Search for the cell housing the specified text and yield its [x, y] center coordinate. 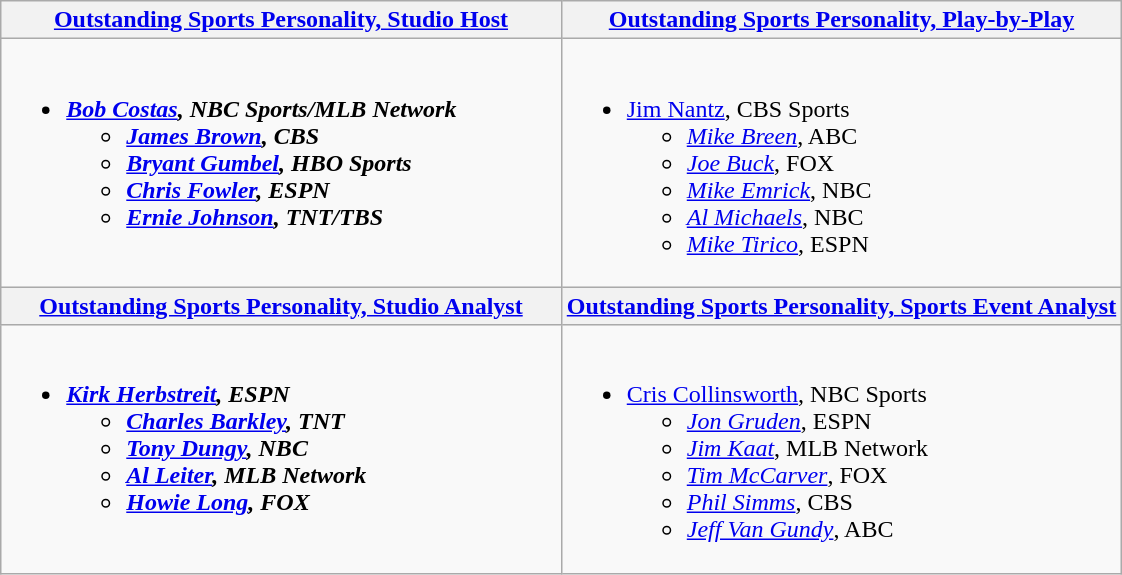
Jim Nantz, CBS SportsMike Breen, ABCJoe Buck, FOXMike Emrick, NBCAl Michaels, NBCMike Tirico, ESPN [841, 163]
Cris Collinsworth, NBC SportsJon Gruden, ESPNJim Kaat, MLB NetworkTim McCarver, FOXPhil Simms, CBSJeff Van Gundy, ABC [841, 449]
Outstanding Sports Personality, Play-by-Play [841, 20]
Kirk Herbstreit, ESPNCharles Barkley, TNTTony Dungy, NBCAl Leiter, MLB NetworkHowie Long, FOX [281, 449]
Outstanding Sports Personality, Studio Analyst [281, 306]
Outstanding Sports Personality, Studio Host [281, 20]
Outstanding Sports Personality, Sports Event Analyst [841, 306]
Bob Costas, NBC Sports/MLB NetworkJames Brown, CBSBryant Gumbel, HBO SportsChris Fowler, ESPNErnie Johnson, TNT/TBS [281, 163]
